For the text-containing cell, return its midpoint in (x, y) coordinate format. 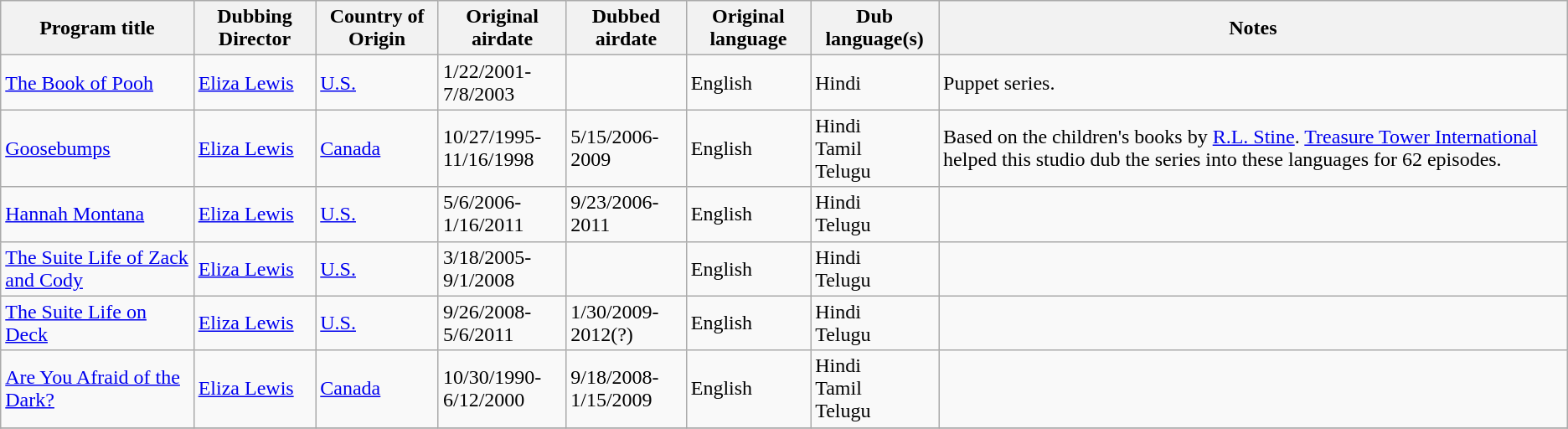
Dubbing Director (255, 28)
1/22/2001-7/8/2003 (502, 82)
5/6/2006-1/16/2011 (502, 214)
3/18/2005-9/1/2008 (502, 268)
Puppet series. (1253, 82)
Based on the children's books by R.L. Stine. Treasure Tower International helped this studio dub the series into these languages for 62 episodes. (1253, 148)
Dub language(s) (874, 28)
Are You Afraid of the Dark? (97, 389)
The Book of Pooh (97, 82)
Original airdate (502, 28)
Program title (97, 28)
5/15/2006-2009 (627, 148)
The Suite Life on Deck (97, 323)
9/26/2008-5/6/2011 (502, 323)
Country of Origin (377, 28)
1/30/2009-2012(?) (627, 323)
The Suite Life of Zack and Cody (97, 268)
10/27/1995-11/16/1998 (502, 148)
Hannah Montana (97, 214)
Notes (1253, 28)
9/18/2008-1/15/2009 (627, 389)
Original language (748, 28)
Dubbed airdate (627, 28)
9/23/2006-2011 (627, 214)
10/30/1990-6/12/2000 (502, 389)
Hindi (874, 82)
Goosebumps (97, 148)
